Locate the cell with the specified text and output its [X, Y] center coordinate. 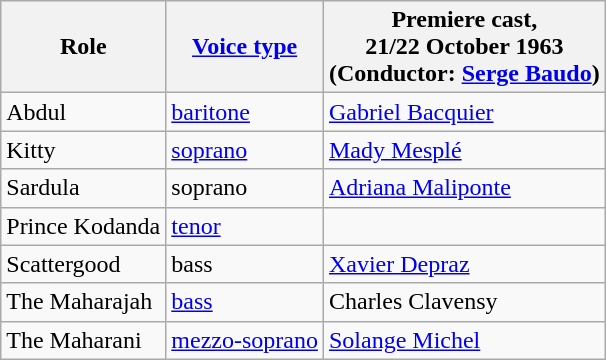
Mady Mesplé [464, 150]
tenor [245, 226]
The Maharani [84, 340]
mezzo-soprano [245, 340]
Kitty [84, 150]
Premiere cast,21/22 October 1963(Conductor: Serge Baudo) [464, 47]
Prince Kodanda [84, 226]
Solange Michel [464, 340]
Charles Clavensy [464, 302]
Scattergood [84, 264]
Gabriel Bacquier [464, 112]
Sardula [84, 188]
Abdul [84, 112]
Voice type [245, 47]
Xavier Depraz [464, 264]
baritone [245, 112]
Adriana Maliponte [464, 188]
Role [84, 47]
The Maharajah [84, 302]
